Extract the [x, y] coordinate from the center of the cell holding the provided text.  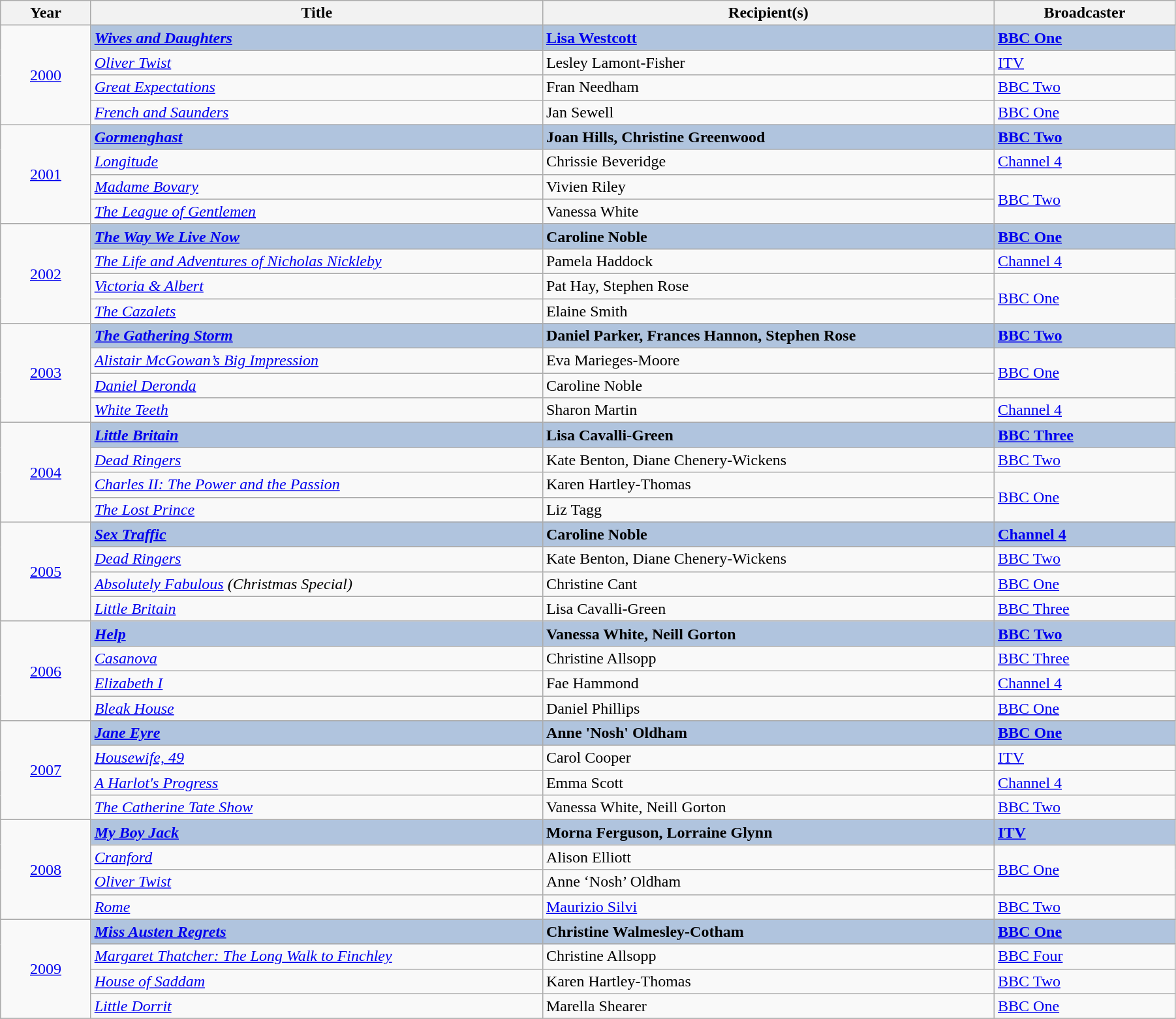
Gormenghast [317, 137]
Recipient(s) [768, 13]
2001 [46, 174]
Victoria & Albert [317, 286]
The Way We Live Now [317, 236]
Alistair McGowan’s Big Impression [317, 361]
Broadcaster [1085, 13]
Great Expectations [317, 87]
The Lost Prince [317, 509]
Marella Shearer [768, 1006]
Fae Hammond [768, 683]
Charles II: The Power and the Passion [317, 485]
2008 [46, 870]
Emma Scott [768, 783]
The Catherine Tate Show [317, 808]
Rome [317, 907]
Daniel Deronda [317, 386]
Christine Cant [768, 584]
Christine Walmesley-Cotham [768, 932]
Daniel Phillips [768, 708]
Bleak House [317, 708]
My Boy Jack [317, 832]
Sex Traffic [317, 534]
Little Dorrit [317, 1006]
Madame Bovary [317, 187]
Vanessa White [768, 211]
Cranford [317, 857]
Wives and Daughters [317, 38]
Sharon Martin [768, 410]
2009 [46, 969]
2007 [46, 770]
Fran Needham [768, 87]
Morna Ferguson, Lorraine Glynn [768, 832]
2005 [46, 571]
A Harlot's Progress [317, 783]
Eva Marieges-Moore [768, 361]
Joan Hills, Christine Greenwood [768, 137]
2000 [46, 75]
Title [317, 13]
Year [46, 13]
Longitude [317, 162]
The Life and Adventures of Nicholas Nickleby [317, 261]
Alison Elliott [768, 857]
Elizabeth I [317, 683]
Maurizio Silvi [768, 907]
French and Saunders [317, 112]
Chrissie Beveridge [768, 162]
The Gathering Storm [317, 336]
BBC Four [1085, 956]
Lesley Lamont-Fisher [768, 63]
Jan Sewell [768, 112]
2002 [46, 273]
Absolutely Fabulous (Christmas Special) [317, 584]
Lisa Westcott [768, 38]
Carol Cooper [768, 758]
Anne 'Nosh' Oldham [768, 733]
Help [317, 633]
Pat Hay, Stephen Rose [768, 286]
The Cazalets [317, 311]
White Teeth [317, 410]
House of Saddam [317, 981]
2004 [46, 472]
Pamela Haddock [768, 261]
Miss Austen Regrets [317, 932]
Housewife, 49 [317, 758]
2006 [46, 671]
2003 [46, 373]
Liz Tagg [768, 509]
Elaine Smith [768, 311]
Margaret Thatcher: The Long Walk to Finchley [317, 956]
Anne ‘Nosh’ Oldham [768, 882]
Casanova [317, 658]
The League of Gentlemen [317, 211]
Vivien Riley [768, 187]
Daniel Parker, Frances Hannon, Stephen Rose [768, 336]
Jane Eyre [317, 733]
